Scan for the cell matching the given text and deliver its (X, Y) coordinate at center. 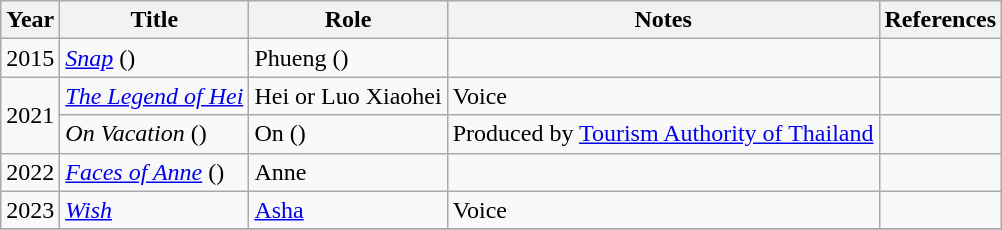
Hei or Luo Xiaohei (348, 96)
Role (348, 20)
Notes (663, 20)
Phueng () (348, 58)
On () (348, 134)
2023 (30, 210)
Year (30, 20)
Snap () (154, 58)
On Vacation () (154, 134)
Anne (348, 172)
2015 (30, 58)
Produced by Tourism Authority of Thailand (663, 134)
2022 (30, 172)
Faces of Anne () (154, 172)
Asha (348, 210)
Wish (154, 210)
2021 (30, 115)
The Legend of Hei (154, 96)
References (940, 20)
Title (154, 20)
